Return [x, y] of the center of cell containing provided text 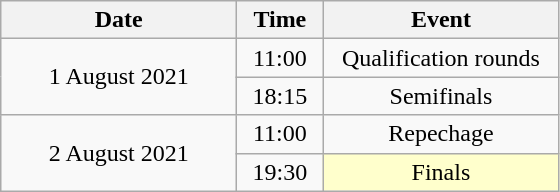
18:15 [280, 96]
Event [441, 20]
2 August 2021 [119, 153]
1 August 2021 [119, 77]
19:30 [280, 172]
Repechage [441, 134]
Semifinals [441, 96]
Finals [441, 172]
Date [119, 20]
Time [280, 20]
Qualification rounds [441, 58]
